Provide the (X, Y) coordinate of the cell's center where the given text is located.  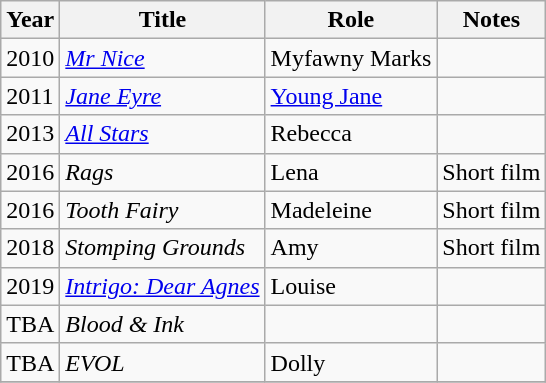
Title (162, 20)
Jane Eyre (162, 96)
Notes (492, 20)
Role (351, 20)
Blood & Ink (162, 324)
Mr Nice (162, 58)
Dolly (351, 362)
Rebecca (351, 134)
Lena (351, 172)
Year (30, 20)
All Stars (162, 134)
Madeleine (351, 210)
Tooth Fairy (162, 210)
Myfawny Marks (351, 58)
2011 (30, 96)
Intrigo: Dear Agnes (162, 286)
Rags (162, 172)
Stomping Grounds (162, 248)
Louise (351, 286)
EVOL (162, 362)
2013 (30, 134)
2019 (30, 286)
Young Jane (351, 96)
2018 (30, 248)
2010 (30, 58)
Amy (351, 248)
